Search for the cell housing the specified text and yield its [X, Y] center coordinate. 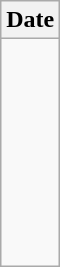
Date [30, 20]
